Determine the [x, y] coordinate at the center of the cell enclosing the given text.  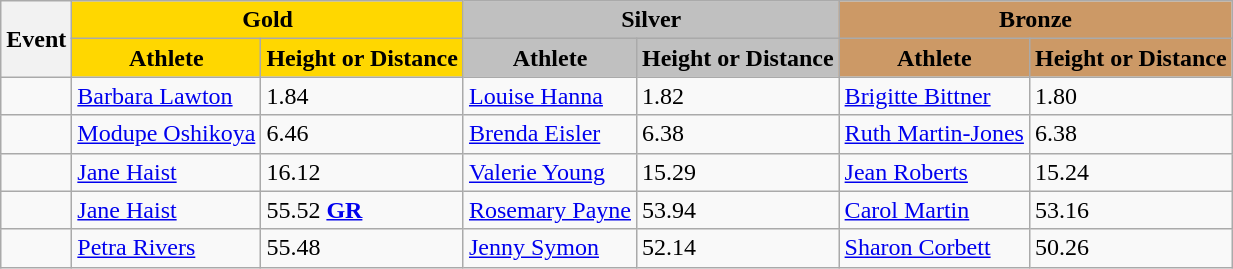
Sharon Corbett [934, 248]
55.52 GR [362, 210]
15.29 [738, 172]
15.24 [1130, 172]
53.16 [1130, 210]
Bronze [1036, 20]
Jean Roberts [934, 172]
Louise Hanna [550, 96]
Valerie Young [550, 172]
Brenda Eisler [550, 134]
Modupe Oshikoya [166, 134]
Gold [268, 20]
Ruth Martin-Jones [934, 134]
16.12 [362, 172]
Petra Rivers [166, 248]
Silver [651, 20]
50.26 [1130, 248]
Brigitte Bittner [934, 96]
55.48 [362, 248]
1.84 [362, 96]
1.82 [738, 96]
6.46 [362, 134]
Carol Martin [934, 210]
53.94 [738, 210]
Jenny Symon [550, 248]
Rosemary Payne [550, 210]
Barbara Lawton [166, 96]
1.80 [1130, 96]
52.14 [738, 248]
Event [36, 39]
